Determine the [X, Y] coordinate at the center of the cell enclosing the given text.  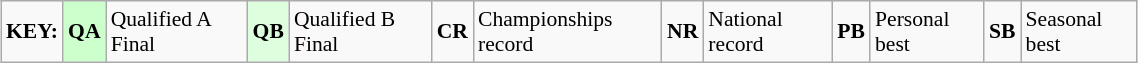
KEY: [32, 32]
Qualified A Final [177, 32]
QB [268, 32]
NR [682, 32]
QA [84, 32]
Seasonal best [1079, 32]
PB [851, 32]
Qualified B Final [360, 32]
Personal best [927, 32]
Championships record [568, 32]
CR [452, 32]
SB [1002, 32]
National record [768, 32]
